Output the (X, Y) coordinate of the center of the cell containing the given text.  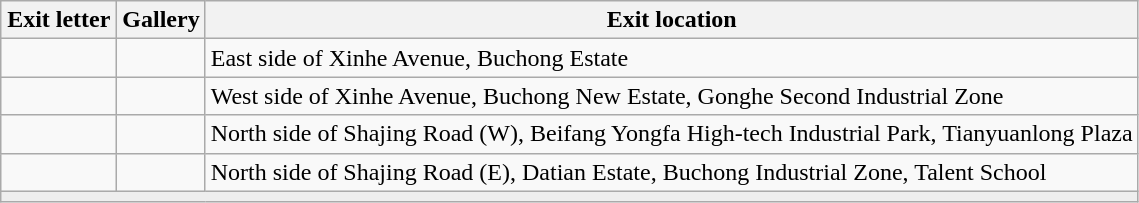
West side of Xinhe Avenue, Buchong New Estate, Gonghe Second Industrial Zone (672, 96)
Exit letter (59, 20)
North side of Shajing Road (E), Datian Estate, Buchong Industrial Zone, Talent School (672, 172)
Exit location (672, 20)
East side of Xinhe Avenue, Buchong Estate (672, 58)
Gallery (161, 20)
North side of Shajing Road (W), Beifang Yongfa High-tech Industrial Park, Tianyuanlong Plaza (672, 134)
